Return the (x, y) coordinate for the center point of the cell that contains the specified text.  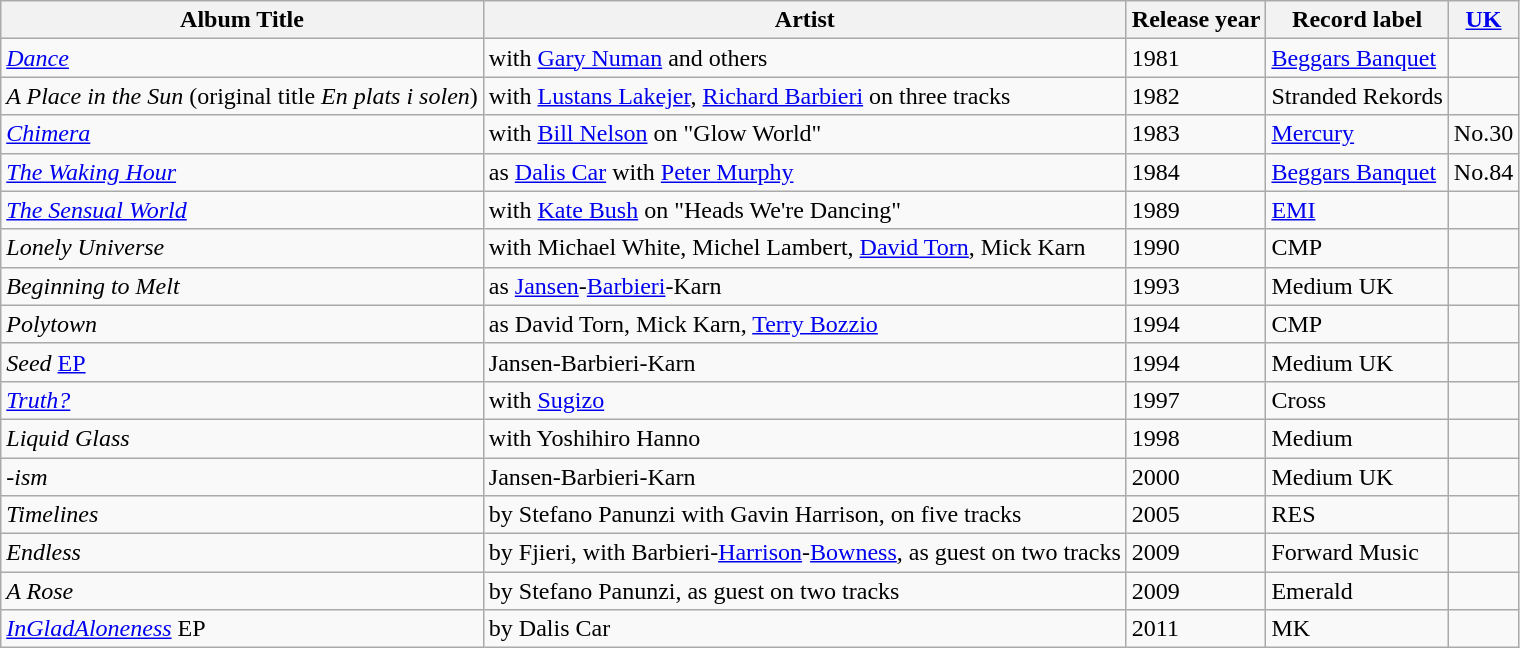
1981 (1196, 58)
1997 (1196, 400)
Mercury (1357, 134)
Release year (1196, 20)
Dance (242, 58)
Stranded Rekords (1357, 96)
1982 (1196, 96)
Emerald (1357, 591)
2005 (1196, 515)
Record label (1357, 20)
The Waking Hour (242, 172)
Polytown (242, 324)
as Jansen-Barbieri-Karn (804, 286)
by Fjieri, with Barbieri-Harrison-Bowness, as guest on two tracks (804, 553)
1984 (1196, 172)
The Sensual World (242, 210)
with Sugizo (804, 400)
Timelines (242, 515)
by Stefano Panunzi with Gavin Harrison, on five tracks (804, 515)
RES (1357, 515)
by Dalis Car (804, 629)
Endless (242, 553)
-ism (242, 477)
No.30 (1483, 134)
as Dalis Car with Peter Murphy (804, 172)
Truth? (242, 400)
Cross (1357, 400)
A Rose (242, 591)
Medium (1357, 438)
with Michael White, Michel Lambert, David Torn, Mick Karn (804, 248)
2000 (1196, 477)
A Place in the Sun (original title En plats i solen) (242, 96)
with Yoshihiro Hanno (804, 438)
No.84 (1483, 172)
2011 (1196, 629)
MK (1357, 629)
Chimera (242, 134)
1998 (1196, 438)
with Gary Numan and others (804, 58)
Forward Music (1357, 553)
InGladAloneness EP (242, 629)
EMI (1357, 210)
Artist (804, 20)
with Kate Bush on "Heads We're Dancing" (804, 210)
Seed EP (242, 362)
1993 (1196, 286)
with Lustans Lakejer, Richard Barbieri on three tracks (804, 96)
Album Title (242, 20)
Liquid Glass (242, 438)
UK (1483, 20)
Beginning to Melt (242, 286)
1990 (1196, 248)
as David Torn, Mick Karn, Terry Bozzio (804, 324)
with Bill Nelson on "Glow World" (804, 134)
1989 (1196, 210)
Lonely Universe (242, 248)
by Stefano Panunzi, as guest on two tracks (804, 591)
1983 (1196, 134)
